From the cell containing the given text, extract its center point as (x, y) coordinate. 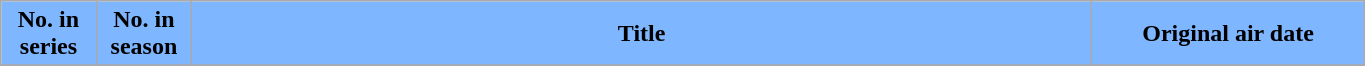
No. inseason (144, 34)
Original air date (1228, 34)
Title (642, 34)
No. inseries (48, 34)
